Identify which cell holds the provided text, then report its [X, Y] central coordinate. 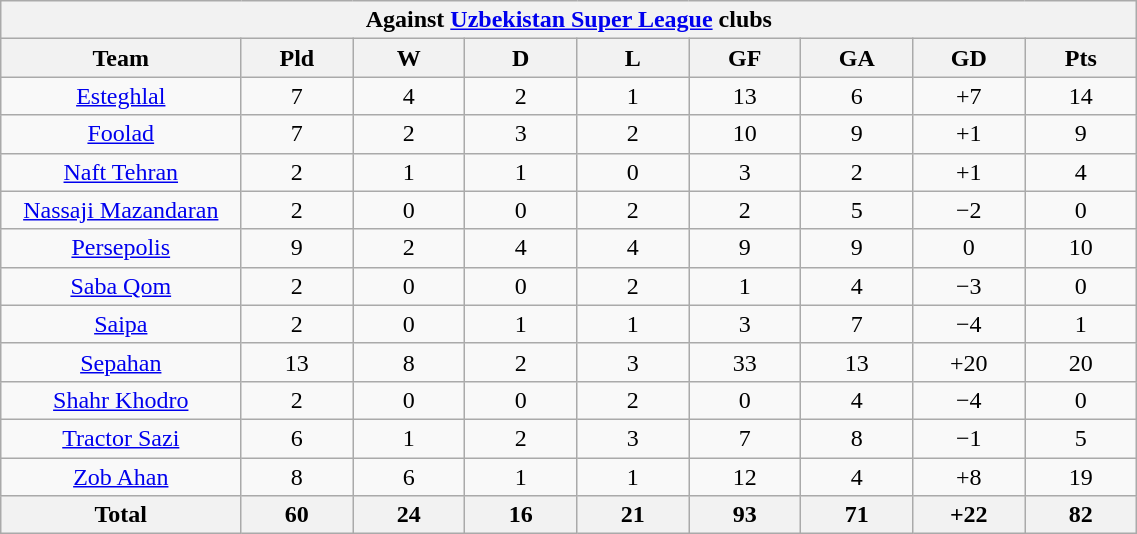
12 [745, 477]
L [633, 58]
Zob Ahan [121, 477]
Shahr Khodro [121, 400]
−1 [969, 438]
−2 [969, 210]
33 [745, 362]
Saba Qom [121, 286]
60 [297, 515]
Esteghlal [121, 96]
+7 [969, 96]
16 [521, 515]
−3 [969, 286]
Pts [1081, 58]
Pld [297, 58]
Total [121, 515]
+20 [969, 362]
Team [121, 58]
GD [969, 58]
D [521, 58]
Foolad [121, 134]
Nassaji Mazandaran [121, 210]
+22 [969, 515]
20 [1081, 362]
GF [745, 58]
Sepahan [121, 362]
82 [1081, 515]
93 [745, 515]
Persepolis [121, 248]
24 [409, 515]
GA [857, 58]
Against Uzbekistan Super League clubs [569, 20]
W [409, 58]
Saipa [121, 324]
+8 [969, 477]
21 [633, 515]
19 [1081, 477]
14 [1081, 96]
Naft Tehran [121, 172]
71 [857, 515]
Tractor Sazi [121, 438]
